Provide the (X, Y) coordinate of the cell's center where the given text is located.  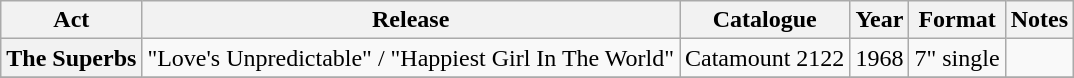
Catalogue (765, 20)
1968 (880, 58)
"Love's Unpredictable" / "Happiest Girl In The World" (411, 58)
Catamount 2122 (765, 58)
Notes (1039, 20)
7" single (957, 58)
Format (957, 20)
Release (411, 20)
The Superbs (72, 58)
Act (72, 20)
Year (880, 20)
